Scan for the cell matching the given text and deliver its (X, Y) coordinate at center. 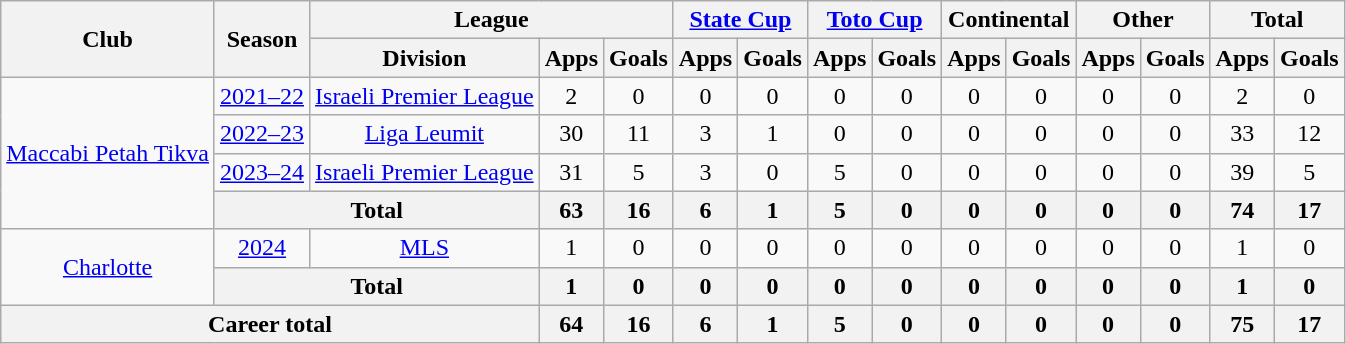
30 (571, 134)
Liga Leumit (425, 134)
Maccabi Petah Tikva (108, 153)
63 (571, 210)
2023–24 (262, 172)
11 (639, 134)
League (492, 20)
Club (108, 39)
Charlotte (108, 267)
Career total (270, 324)
2022–23 (262, 134)
Season (262, 39)
Toto Cup (874, 20)
State Cup (740, 20)
74 (1242, 210)
2021–22 (262, 96)
39 (1242, 172)
12 (1309, 134)
Division (425, 58)
2024 (262, 248)
31 (571, 172)
Other (1143, 20)
Continental (1009, 20)
75 (1242, 324)
33 (1242, 134)
64 (571, 324)
MLS (425, 248)
